Extract the [x, y] coordinate from the center of the cell holding the provided text.  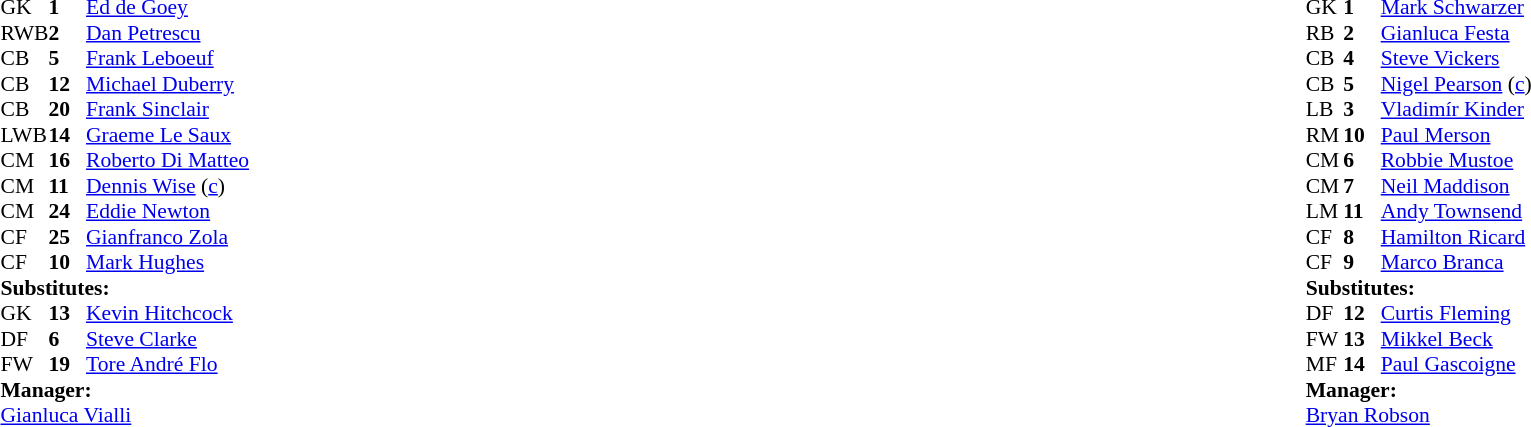
25 [67, 237]
LM [1325, 211]
Frank Sinclair [168, 109]
LB [1325, 109]
LWB [24, 135]
GK [24, 313]
RB [1325, 33]
Michael Duberry [168, 84]
Frank Leboeuf [168, 59]
7 [1362, 186]
Roberto Di Matteo [168, 161]
9 [1362, 263]
RM [1325, 135]
Gianfranco Zola [168, 237]
Steve Clarke [168, 339]
Eddie Newton [168, 211]
8 [1362, 237]
Tore André Flo [168, 365]
Kevin Hitchcock [168, 313]
Graeme Le Saux [168, 135]
3 [1362, 109]
20 [67, 109]
Dennis Wise (c) [168, 186]
Mark Hughes [168, 263]
RWB [24, 33]
Dan Petrescu [168, 33]
16 [67, 161]
19 [67, 365]
4 [1362, 59]
24 [67, 211]
Manager: [124, 390]
Substitutes: [124, 288]
MF [1325, 365]
